Return the [x, y] coordinate for the center point of the cell that contains the specified text.  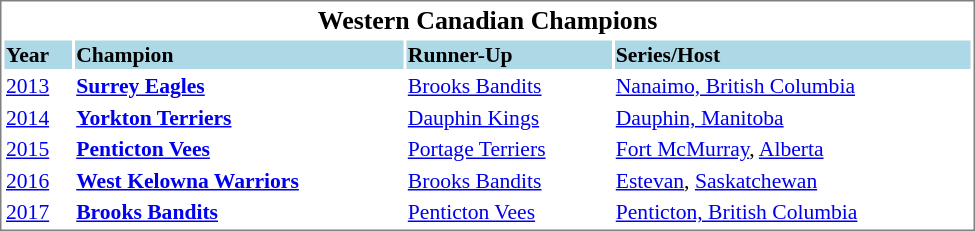
2015 [38, 149]
Series/Host [792, 54]
Runner-Up [508, 54]
West Kelowna Warriors [240, 180]
Dauphin, Manitoba [792, 118]
2014 [38, 118]
Nanaimo, British Columbia [792, 86]
Dauphin Kings [508, 118]
Year [38, 54]
2017 [38, 212]
Penticton, British Columbia [792, 212]
Western Canadian Champions [487, 20]
Champion [240, 54]
Yorkton Terriers [240, 118]
Fort McMurray, Alberta [792, 149]
Estevan, Saskatchewan [792, 180]
Portage Terriers [508, 149]
Surrey Eagles [240, 86]
2016 [38, 180]
2013 [38, 86]
